Capture the cell that displays the provided text and extract its [x, y] central coordinate. 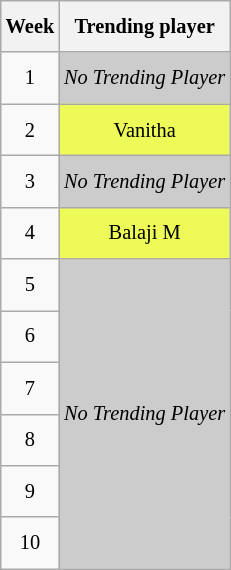
9 [30, 491]
Vanitha [144, 130]
Trending player [144, 26]
Balaji M [144, 233]
2 [30, 130]
3 [30, 181]
7 [30, 388]
8 [30, 440]
6 [30, 336]
Week [30, 26]
4 [30, 233]
1 [30, 78]
5 [30, 285]
10 [30, 543]
